Detect which cell encompasses the target text, then output its [x, y] center coordinate. 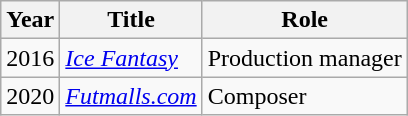
Year [30, 20]
Ice Fantasy [131, 58]
Title [131, 20]
Futmalls.com [131, 96]
2016 [30, 58]
2020 [30, 96]
Role [304, 20]
Production manager [304, 58]
Composer [304, 96]
